Detect which cell encompasses the target text, then output its (X, Y) center coordinate. 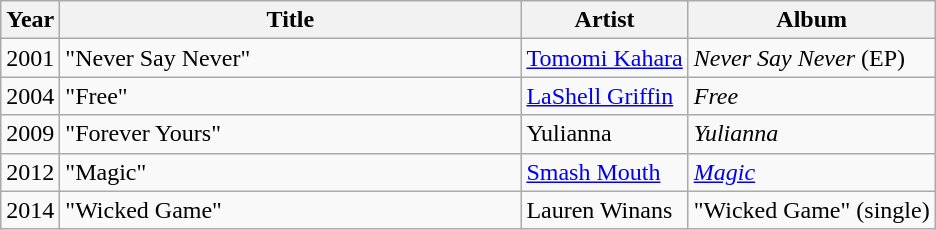
2014 (30, 210)
"Free" (290, 96)
Magic (812, 172)
2001 (30, 58)
Artist (604, 20)
"Magic" (290, 172)
2012 (30, 172)
Album (812, 20)
"Forever Yours" (290, 134)
Title (290, 20)
Free (812, 96)
"Never Say Never" (290, 58)
Never Say Never (EP) (812, 58)
Tomomi Kahara (604, 58)
Lauren Winans (604, 210)
Year (30, 20)
Smash Mouth (604, 172)
2004 (30, 96)
LaShell Griffin (604, 96)
"Wicked Game" (single) (812, 210)
"Wicked Game" (290, 210)
2009 (30, 134)
